Output the (x, y) coordinate of the center of the cell containing the given text.  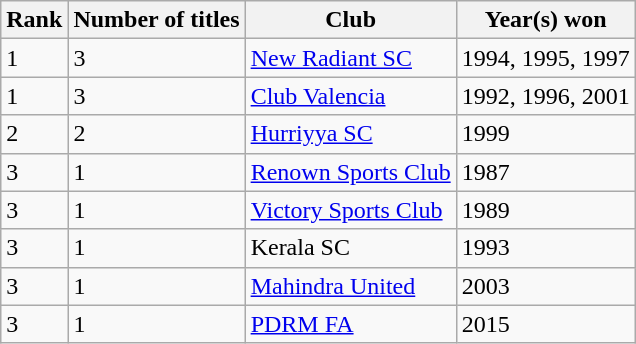
Renown Sports Club (350, 172)
1994, 1995, 1997 (546, 58)
2003 (546, 286)
PDRM FA (350, 324)
1987 (546, 172)
1992, 1996, 2001 (546, 96)
1993 (546, 248)
Mahindra United (350, 286)
2015 (546, 324)
Hurriyya SC (350, 134)
Club (350, 20)
New Radiant SC (350, 58)
Club Valencia (350, 96)
Victory Sports Club (350, 210)
Rank (34, 20)
1989 (546, 210)
Year(s) won (546, 20)
Kerala SC (350, 248)
1999 (546, 134)
Number of titles (156, 20)
